Capture the cell that displays the provided text and extract its (X, Y) central coordinate. 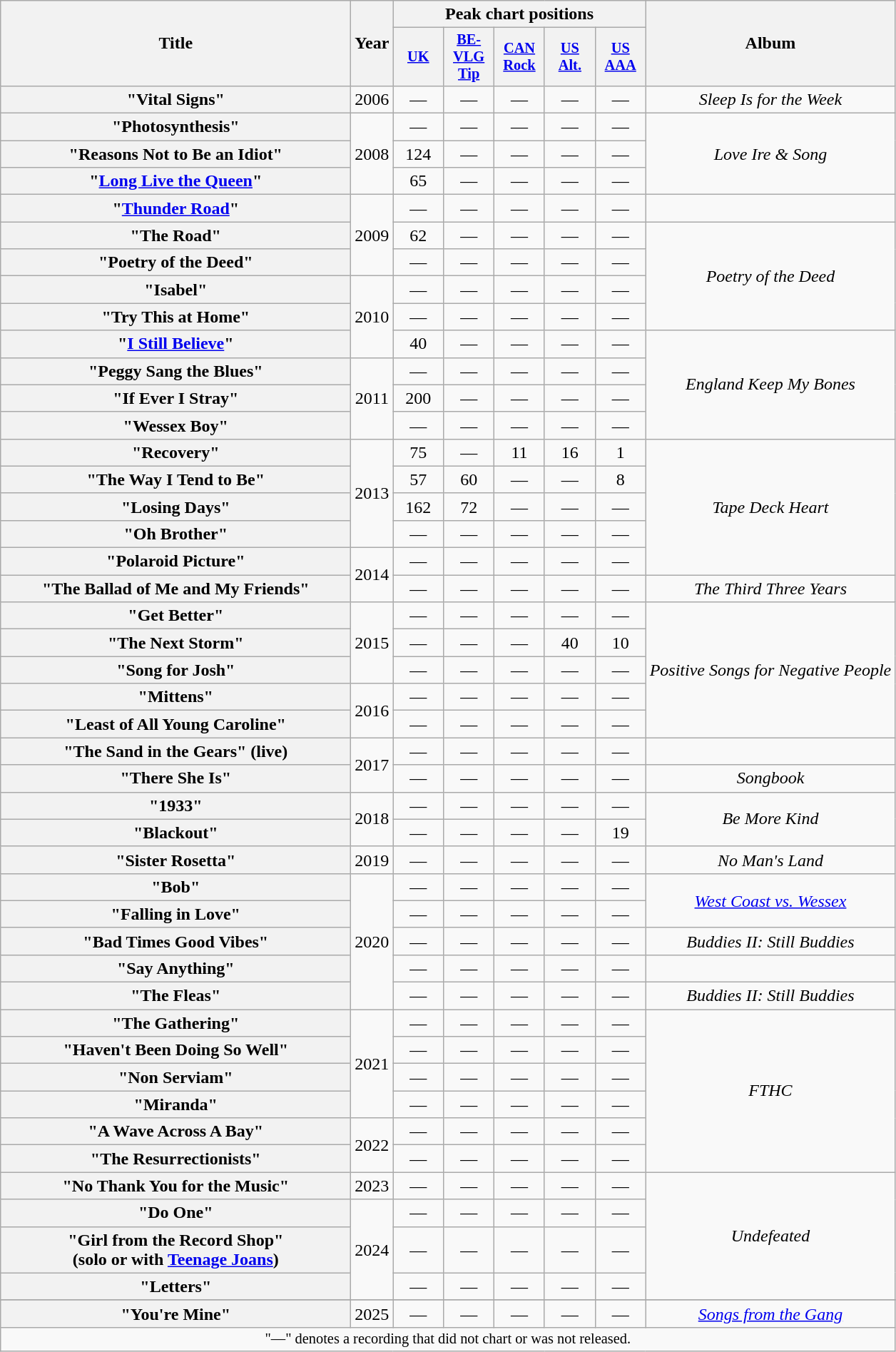
"The Way I Tend to Be" (175, 479)
"There She Is" (175, 778)
Be More Kind (770, 819)
Songs from the Gang (770, 1313)
10 (621, 643)
"—" denotes a recording that did not chart or was not released. (448, 1339)
1 (621, 452)
8 (621, 479)
162 (418, 507)
2010 (372, 317)
"The Gathering" (175, 1023)
2008 (372, 154)
2025 (372, 1313)
65 (418, 181)
"Haven't Been Doing So Well" (175, 1050)
Year (372, 44)
"Say Anything" (175, 968)
Poetry of the Deed (770, 276)
2016 (372, 711)
"You're Mine" (175, 1313)
"Poetry of the Deed" (175, 263)
"Letters" (175, 1286)
2013 (372, 493)
"The Ballad of Me and My Friends" (175, 589)
"Polaroid Picture" (175, 561)
West Coast vs. Wessex (770, 900)
"Girl from the Record Shop" (solo or with Teenage Joans) (175, 1250)
"Bob" (175, 887)
UK (418, 57)
FTHC (770, 1091)
CANRock (519, 57)
"Peggy Sang the Blues" (175, 371)
"Photosynthesis" (175, 127)
"The Road" (175, 235)
"Bad Times Good Vibes" (175, 941)
"Losing Days" (175, 507)
Album (770, 44)
USAAA (621, 57)
Undefeated (770, 1236)
"Try This at Home" (175, 317)
"I Still Believe" (175, 344)
11 (519, 452)
57 (418, 479)
Songbook (770, 778)
Peak chart positions (519, 14)
"The Sand in the Gears" (live) (175, 751)
No Man's Land (770, 860)
2018 (372, 819)
Positive Songs for Negative People (770, 670)
2022 (372, 1145)
"Wessex Boy" (175, 425)
The Third Three Years (770, 589)
"The Resurrectionists" (175, 1159)
2011 (372, 398)
"Sister Rosetta" (175, 860)
124 (418, 154)
"Oh Brother" (175, 534)
"Vital Signs" (175, 99)
16 (569, 452)
2017 (372, 765)
"Miranda" (175, 1104)
"No Thank You for the Music" (175, 1186)
"Isabel" (175, 290)
"Get Better" (175, 616)
"Reasons Not to Be an Idiot" (175, 154)
2024 (372, 1250)
75 (418, 452)
BE-VLG Tip (469, 57)
2014 (372, 575)
England Keep My Bones (770, 385)
USAlt. (569, 57)
"If Ever I Stray" (175, 398)
2009 (372, 235)
2006 (372, 99)
200 (418, 398)
Title (175, 44)
"The Next Storm" (175, 643)
"Long Live the Queen" (175, 181)
2020 (372, 941)
"Recovery" (175, 452)
Sleep Is for the Week (770, 99)
"The Fleas" (175, 996)
72 (469, 507)
62 (418, 235)
"Do One" (175, 1213)
"Least of All Young Caroline" (175, 724)
"Non Serviam" (175, 1077)
19 (621, 833)
"Thunder Road" (175, 208)
2015 (372, 643)
2023 (372, 1186)
Tape Deck Heart (770, 507)
60 (469, 479)
"Blackout" (175, 833)
"A Wave Across A Bay" (175, 1132)
2019 (372, 860)
"Mittens" (175, 697)
Love Ire & Song (770, 154)
"1933" (175, 805)
"Song for Josh" (175, 670)
2021 (372, 1064)
"Falling in Love" (175, 914)
